Return the [X, Y] coordinate for the center point of the cell that contains the specified text.  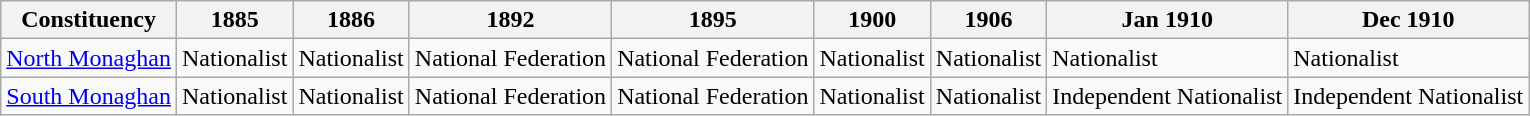
Jan 1910 [1168, 20]
South Monaghan [89, 96]
1906 [988, 20]
Dec 1910 [1408, 20]
1895 [713, 20]
Constituency [89, 20]
North Monaghan [89, 58]
1900 [872, 20]
1886 [351, 20]
1892 [510, 20]
1885 [234, 20]
